Find where the given text appears and provide that cell's center as (x, y) coordinate. 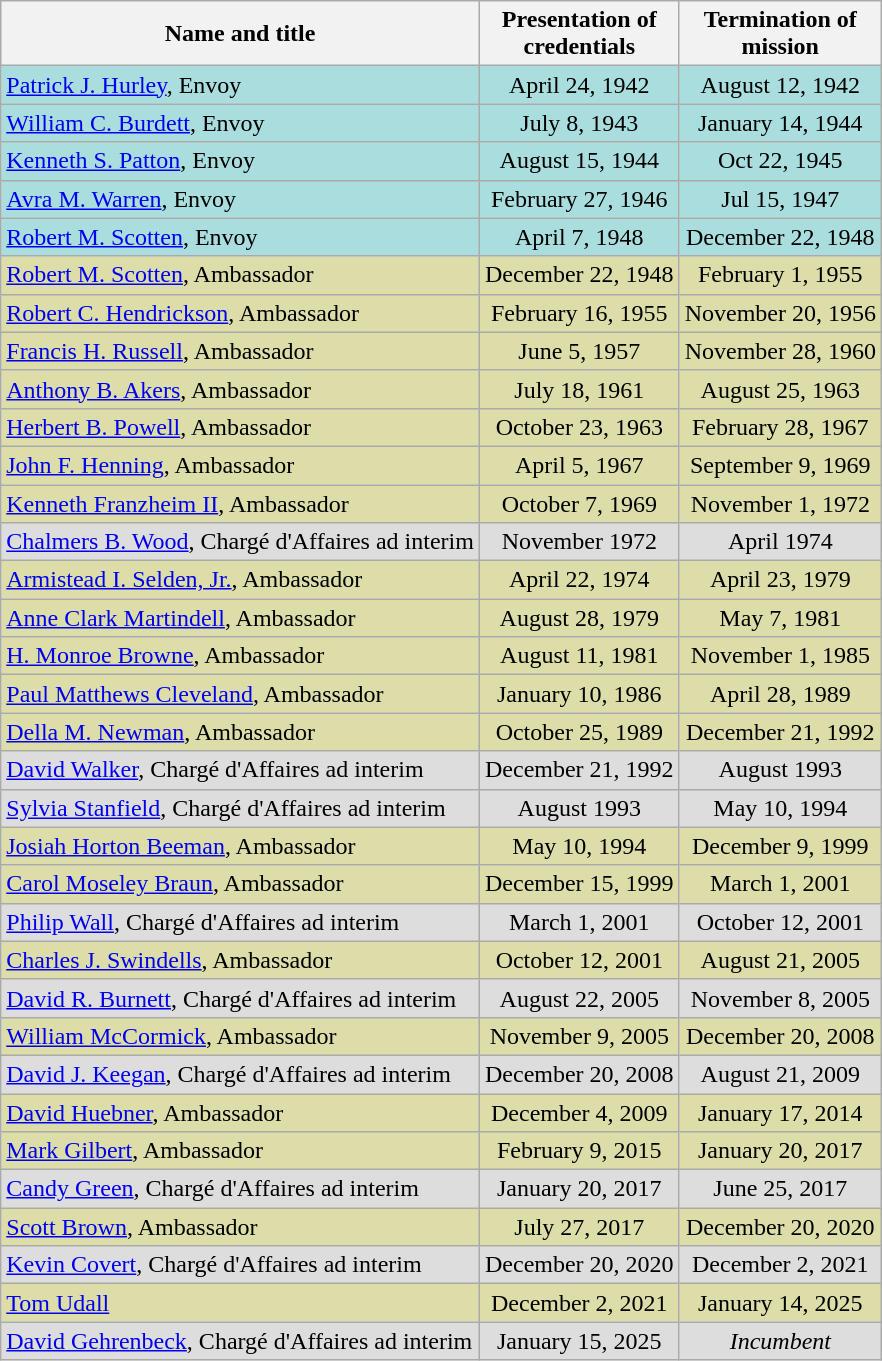
Charles J. Swindells, Ambassador (240, 960)
H. Monroe Browne, Ambassador (240, 656)
December 4, 2009 (579, 1113)
David Gehrenbeck, Chargé d'Affaires ad interim (240, 1341)
Kenneth S. Patton, Envoy (240, 161)
David Huebner, Ambassador (240, 1113)
February 28, 1967 (780, 427)
Oct 22, 1945 (780, 161)
May 7, 1981 (780, 618)
November 28, 1960 (780, 351)
November 1972 (579, 542)
February 27, 1946 (579, 199)
Incumbent (780, 1341)
Presentation ofcredentials (579, 34)
April 7, 1948 (579, 237)
Sylvia Stanfield, Chargé d'Affaires ad interim (240, 808)
April 22, 1974 (579, 580)
Philip Wall, Chargé d'Affaires ad interim (240, 922)
Mark Gilbert, Ambassador (240, 1151)
April 1974 (780, 542)
July 8, 1943 (579, 123)
Jul 15, 1947 (780, 199)
January 14, 2025 (780, 1303)
June 5, 1957 (579, 351)
November 20, 1956 (780, 313)
August 22, 2005 (579, 998)
August 25, 1963 (780, 389)
October 25, 1989 (579, 732)
January 17, 2014 (780, 1113)
Avra M. Warren, Envoy (240, 199)
February 16, 1955 (579, 313)
February 1, 1955 (780, 275)
David Walker, Chargé d'Affaires ad interim (240, 770)
Scott Brown, Ambassador (240, 1227)
October 7, 1969 (579, 503)
John F. Henning, Ambassador (240, 465)
January 14, 1944 (780, 123)
Patrick J. Hurley, Envoy (240, 85)
Termination ofmission (780, 34)
Herbert B. Powell, Ambassador (240, 427)
April 28, 1989 (780, 694)
November 1, 1972 (780, 503)
August 12, 1942 (780, 85)
William C. Burdett, Envoy (240, 123)
August 21, 2005 (780, 960)
William McCormick, Ambassador (240, 1036)
July 18, 1961 (579, 389)
April 24, 1942 (579, 85)
December 9, 1999 (780, 846)
June 25, 2017 (780, 1189)
December 15, 1999 (579, 884)
Kenneth Franzheim II, Ambassador (240, 503)
Candy Green, Chargé d'Affaires ad interim (240, 1189)
April 23, 1979 (780, 580)
David J. Keegan, Chargé d'Affaires ad interim (240, 1074)
July 27, 2017 (579, 1227)
November 8, 2005 (780, 998)
David R. Burnett, Chargé d'Affaires ad interim (240, 998)
Robert M. Scotten, Envoy (240, 237)
November 1, 1985 (780, 656)
August 11, 1981 (579, 656)
Anthony B. Akers, Ambassador (240, 389)
Tom Udall (240, 1303)
November 9, 2005 (579, 1036)
Armistead I. Selden, Jr., Ambassador (240, 580)
August 21, 2009 (780, 1074)
August 28, 1979 (579, 618)
August 15, 1944 (579, 161)
Della M. Newman, Ambassador (240, 732)
Francis H. Russell, Ambassador (240, 351)
Anne Clark Martindell, Ambassador (240, 618)
Robert C. Hendrickson, Ambassador (240, 313)
February 9, 2015 (579, 1151)
Carol Moseley Braun, Ambassador (240, 884)
January 10, 1986 (579, 694)
October 23, 1963 (579, 427)
January 15, 2025 (579, 1341)
April 5, 1967 (579, 465)
Chalmers B. Wood, Chargé d'Affaires ad interim (240, 542)
September 9, 1969 (780, 465)
Paul Matthews Cleveland, Ambassador (240, 694)
Robert M. Scotten, Ambassador (240, 275)
Kevin Covert, Chargé d'Affaires ad interim (240, 1265)
Name and title (240, 34)
Josiah Horton Beeman, Ambassador (240, 846)
